Detect which cell encompasses the target text, then output its [x, y] center coordinate. 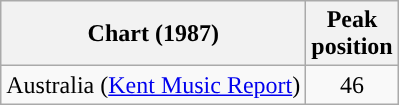
46 [352, 85]
Australia (Kent Music Report) [154, 85]
Peakposition [352, 34]
Chart (1987) [154, 34]
